Scan for the cell matching the given text and deliver its (x, y) coordinate at center. 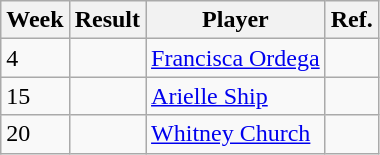
Player (236, 20)
Result (107, 20)
Arielle Ship (236, 96)
Francisca Ordega (236, 58)
20 (35, 134)
Ref. (352, 20)
Week (35, 20)
4 (35, 58)
15 (35, 96)
Whitney Church (236, 134)
